Output the [x, y] coordinate of the center of the cell containing the given text.  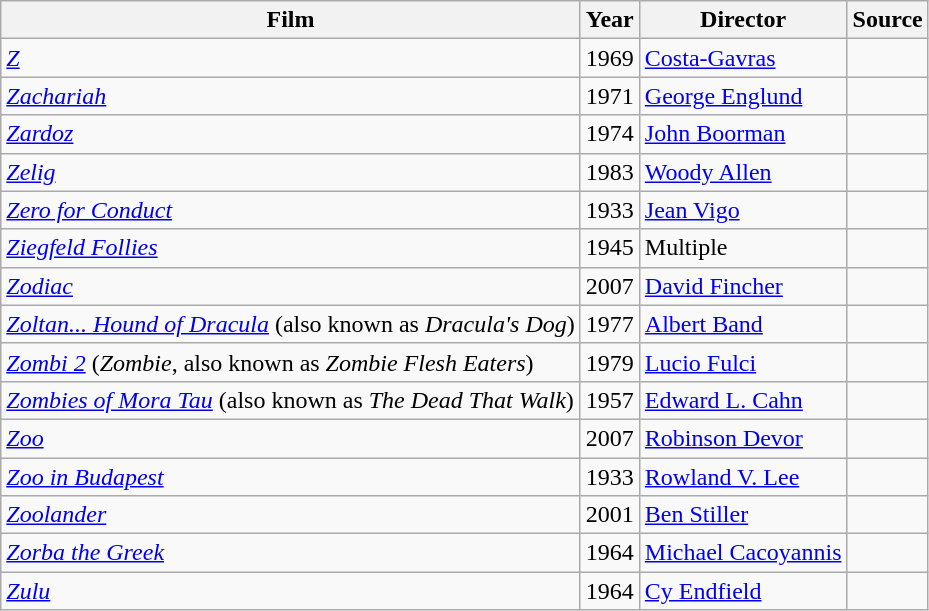
1971 [610, 96]
John Boorman [743, 134]
Zelig [291, 172]
Zero for Conduct [291, 210]
David Fincher [743, 286]
1983 [610, 172]
1945 [610, 248]
1974 [610, 134]
Lucio Fulci [743, 362]
Cy Endfield [743, 591]
Zodiac [291, 286]
Zoolander [291, 515]
Woody Allen [743, 172]
1979 [610, 362]
Zachariah [291, 96]
Zoo in Budapest [291, 477]
1957 [610, 400]
Michael Cacoyannis [743, 553]
Edward L. Cahn [743, 400]
Zombies of Mora Tau (also known as The Dead That Walk) [291, 400]
Zulu [291, 591]
1977 [610, 324]
Director [743, 20]
Z [291, 58]
Multiple [743, 248]
Rowland V. Lee [743, 477]
1969 [610, 58]
Ben Stiller [743, 515]
Zardoz [291, 134]
Film [291, 20]
Zorba the Greek [291, 553]
Zoo [291, 438]
Costa-Gavras [743, 58]
Zombi 2 (Zombie, also known as Zombie Flesh Eaters) [291, 362]
Ziegfeld Follies [291, 248]
Zoltan... Hound of Dracula (also known as Dracula's Dog) [291, 324]
Year [610, 20]
2001 [610, 515]
George Englund [743, 96]
Source [888, 20]
Albert Band [743, 324]
Robinson Devor [743, 438]
Jean Vigo [743, 210]
